Extract the (X, Y) coordinate from the center of the cell holding the provided text.  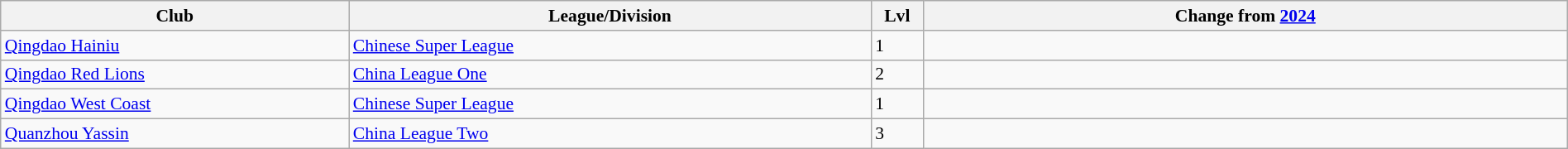
Quanzhou Yassin (175, 134)
China League Two (610, 134)
League/Division (610, 16)
Qingdao Red Lions (175, 74)
2 (896, 74)
Club (175, 16)
Qingdao West Coast (175, 104)
China League One (610, 74)
3 (896, 134)
Lvl (896, 16)
Change from 2024 (1245, 16)
Qingdao Hainiu (175, 46)
